For the text-containing cell, return its midpoint in (x, y) coordinate format. 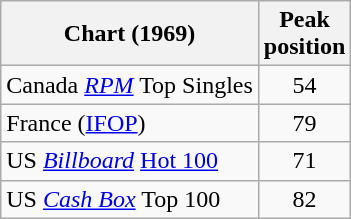
Chart (1969) (130, 34)
54 (304, 85)
Canada RPM Top Singles (130, 85)
US Cash Box Top 100 (130, 199)
79 (304, 123)
Peakposition (304, 34)
82 (304, 199)
US Billboard Hot 100 (130, 161)
France (IFOP) (130, 123)
71 (304, 161)
